Return (X, Y) of the center of cell containing provided text 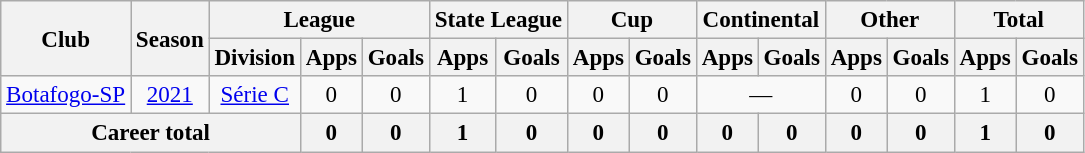
Botafogo-SP (66, 95)
Cup (632, 20)
Série C (254, 95)
Continental (760, 20)
Club (66, 38)
State League (498, 20)
Season (170, 38)
League (319, 20)
2021 (170, 95)
Total (1018, 20)
Career total (151, 133)
Other (890, 20)
Division (254, 58)
— (760, 95)
